For the text-containing cell, return its midpoint in [x, y] coordinate format. 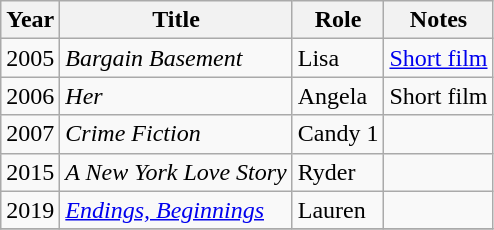
Notes [438, 20]
Title [176, 20]
2006 [30, 96]
Role [338, 20]
Candy 1 [338, 134]
2005 [30, 58]
Crime Fiction [176, 134]
2019 [30, 210]
Her [176, 96]
Bargain Basement [176, 58]
2007 [30, 134]
Year [30, 20]
A New York Love Story [176, 172]
Lauren [338, 210]
Angela [338, 96]
Endings, Beginnings [176, 210]
Lisa [338, 58]
2015 [30, 172]
Ryder [338, 172]
